Return the [X, Y] coordinate for the center point of the cell that contains the specified text.  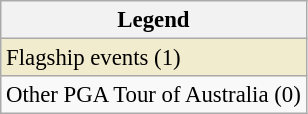
Flagship events (1) [154, 58]
Legend [154, 20]
Other PGA Tour of Australia (0) [154, 95]
